Detect which cell encompasses the target text, then output its [x, y] center coordinate. 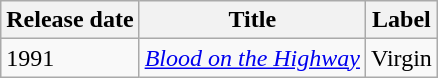
Title [252, 20]
1991 [70, 58]
Label [401, 20]
Virgin [401, 58]
Release date [70, 20]
Blood on the Highway [252, 58]
